Locate the cell with the specified text and output its (X, Y) center coordinate. 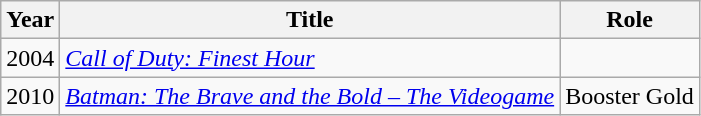
Title (310, 20)
Booster Gold (630, 96)
Call of Duty: Finest Hour (310, 58)
2004 (30, 58)
Role (630, 20)
Batman: The Brave and the Bold – The Videogame (310, 96)
2010 (30, 96)
Year (30, 20)
